Search for the cell housing the specified text and yield its [X, Y] center coordinate. 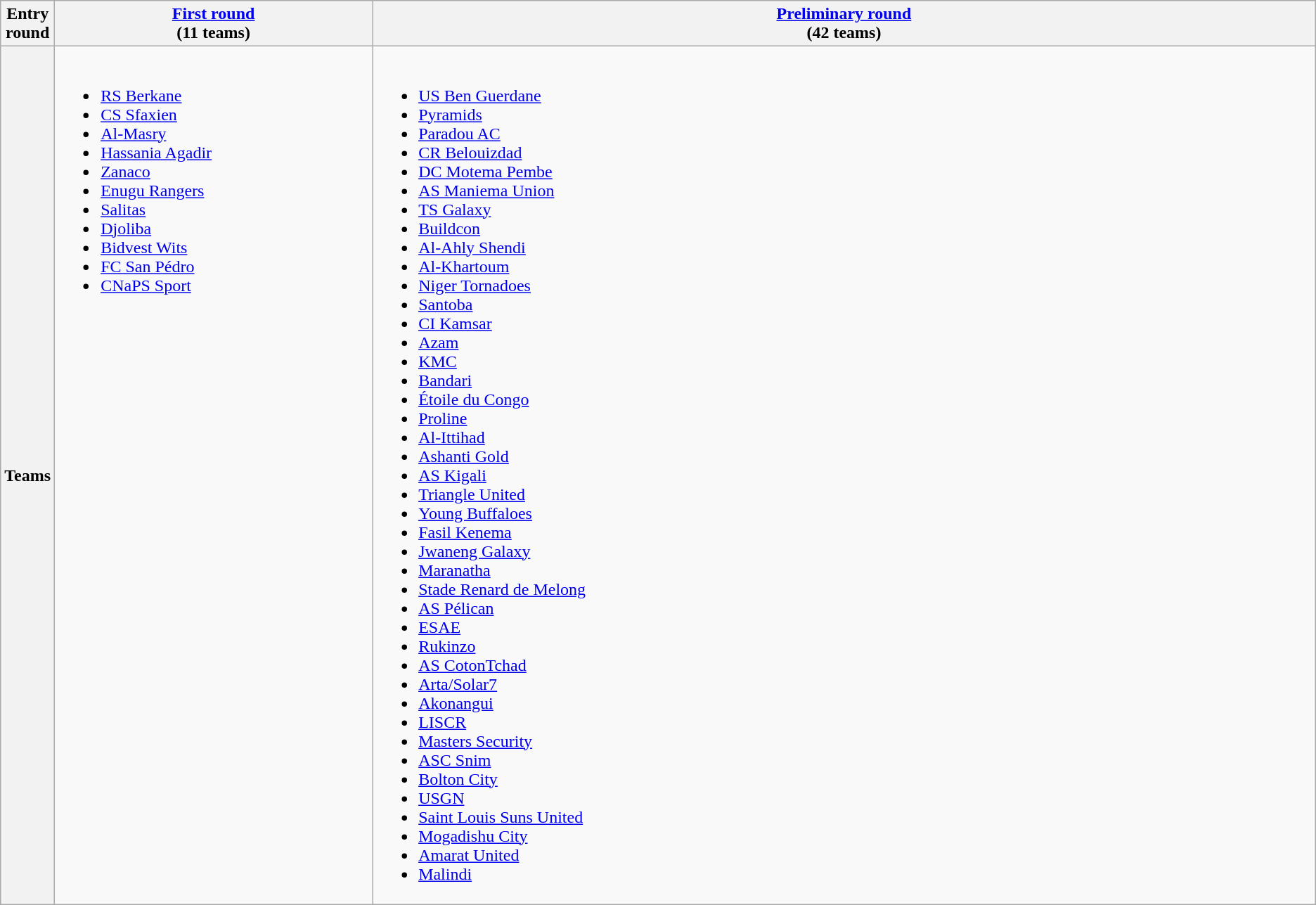
Teams [28, 475]
RS Berkane CS Sfaxien Al-Masry Hassania Agadir Zanaco Enugu Rangers Salitas Djoliba Bidvest Wits FC San Pédro CNaPS Sport [214, 475]
Preliminary round(42 teams) [844, 24]
Entry round [28, 24]
First round(11 teams) [214, 24]
